Capture the cell that displays the provided text and extract its [X, Y] central coordinate. 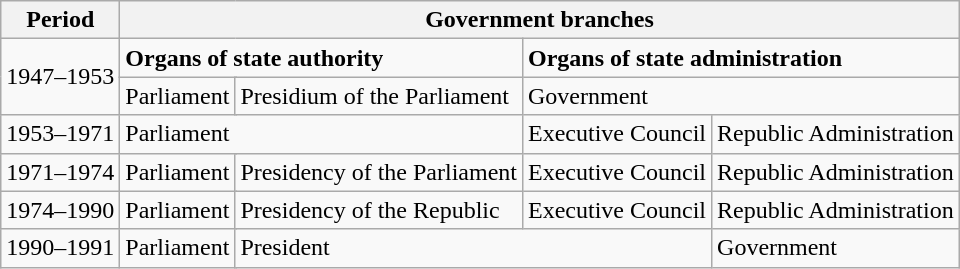
1990–1991 [60, 248]
1971–1974 [60, 172]
1953–1971 [60, 134]
Period [60, 20]
Organs of state authority [322, 58]
Presidium of the Parliament [379, 96]
1947–1953 [60, 77]
1974–1990 [60, 210]
Presidency of the Parliament [379, 172]
Presidency of the Republic [379, 210]
Government branches [540, 20]
President [474, 248]
Organs of state administration [740, 58]
